Detect which cell encompasses the target text, then output its [X, Y] center coordinate. 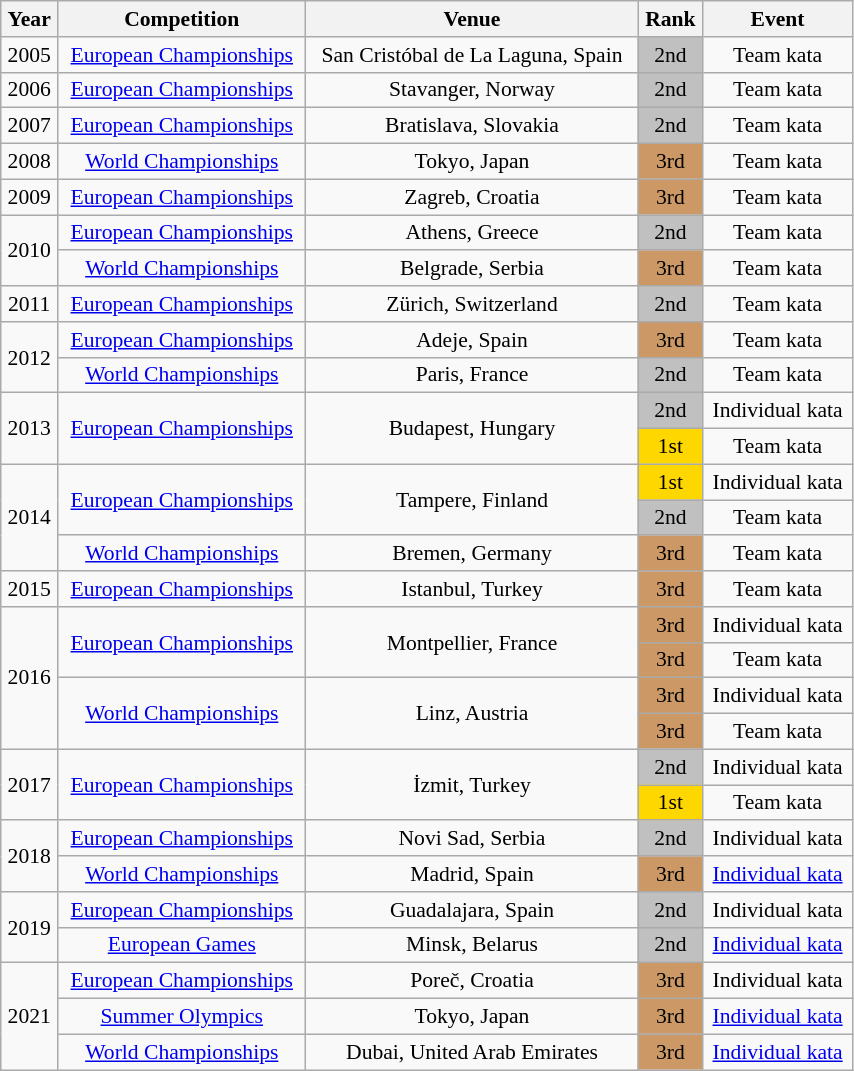
2016 [30, 678]
2009 [30, 197]
Linz, Austria [472, 714]
2015 [30, 589]
San Cristóbal de La Laguna, Spain [472, 55]
2008 [30, 162]
Belgrade, Serbia [472, 269]
2005 [30, 55]
Minsk, Belarus [472, 945]
European Games [182, 945]
Montpellier, France [472, 642]
Tampere, Finland [472, 500]
Bremen, Germany [472, 554]
Bratislava, Slovakia [472, 126]
Istanbul, Turkey [472, 589]
Year [30, 19]
2006 [30, 90]
Summer Olympics [182, 1017]
2012 [30, 358]
Madrid, Spain [472, 874]
2010 [30, 250]
2017 [30, 784]
2007 [30, 126]
İzmit, Turkey [472, 784]
2019 [30, 928]
Novi Sad, Serbia [472, 839]
Adeje, Spain [472, 340]
2013 [30, 428]
Competition [182, 19]
Budapest, Hungary [472, 428]
Venue [472, 19]
Dubai, United Arab Emirates [472, 1052]
Athens, Greece [472, 233]
2018 [30, 856]
Zagreb, Croatia [472, 197]
Event [778, 19]
Poreč, Croatia [472, 981]
Rank [670, 19]
2021 [30, 1016]
Stavanger, Norway [472, 90]
Zürich, Switzerland [472, 304]
2011 [30, 304]
Paris, France [472, 375]
2014 [30, 518]
Guadalajara, Spain [472, 910]
